Return the (x, y) coordinate for the center point of the cell that contains the specified text.  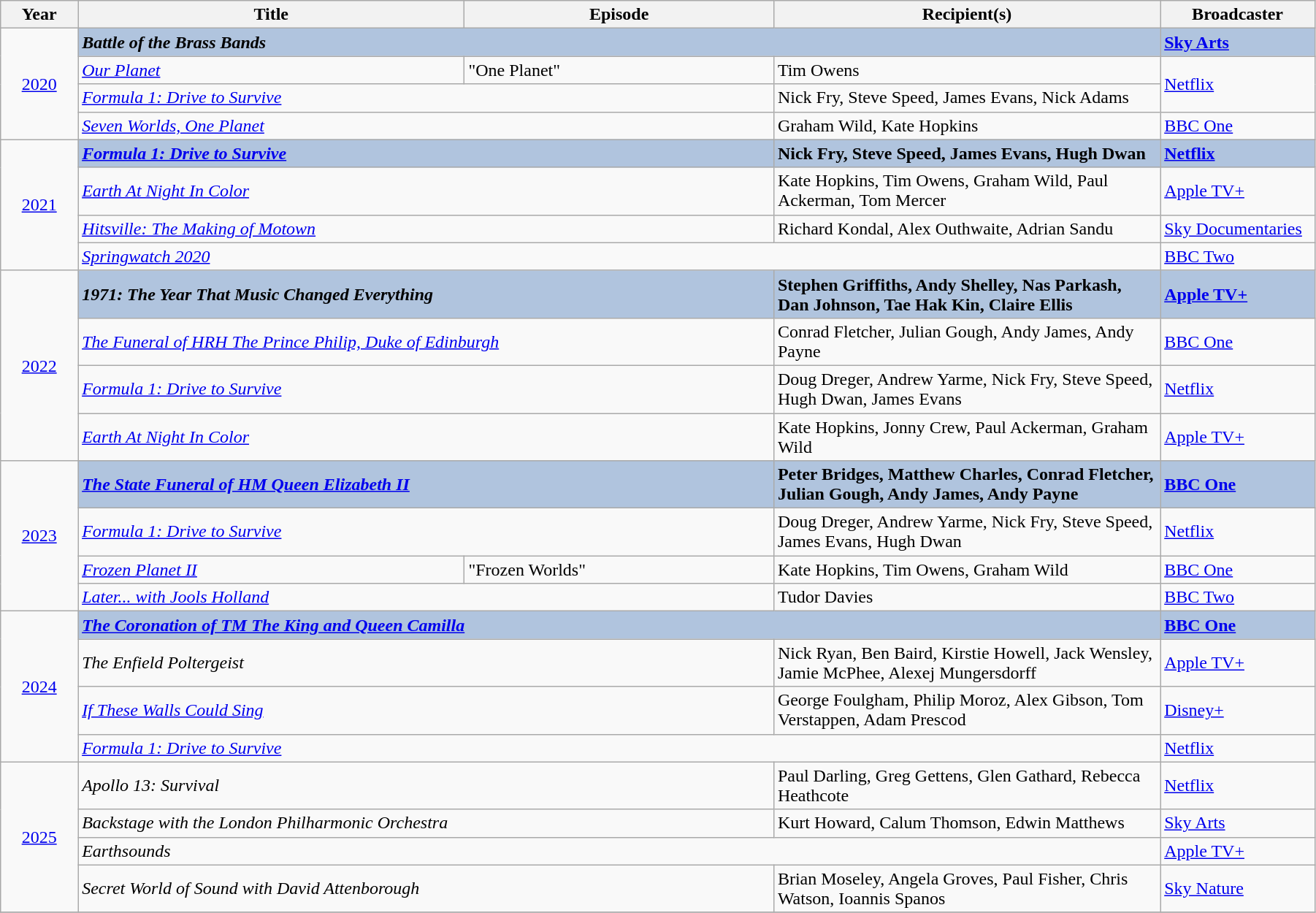
"Frozen Worlds" (619, 570)
Nick Fry, Steve Speed, James Evans, Hugh Dwan (967, 153)
Nick Fry, Steve Speed, James Evans, Nick Adams (967, 98)
Later... with Jools Holland (426, 597)
Kurt Howard, Calum Thomson, Edwin Matthews (967, 823)
The Coronation of TM The King and Queen Camilla (619, 625)
Kate Hopkins, Tim Owens, Graham Wild (967, 570)
Paul Darling, Greg Gettens, Glen Gathard, Rebecca Heathcote (967, 786)
Earthsounds (619, 851)
Battle of the Brass Bands (619, 42)
Stephen Griffiths, Andy Shelley, Nas Parkash, Dan Johnson, Tae Hak Kin, Claire Ellis (967, 294)
Disney+ (1238, 710)
Broadcaster (1238, 15)
Recipient(s) (967, 15)
Brian Moseley, Angela Groves, Paul Fisher, Chris Watson, Ioannis Spanos (967, 888)
Episode (619, 15)
Sky Nature (1238, 888)
Graham Wild, Kate Hopkins (967, 126)
Tim Owens (967, 70)
George Foulgham, Philip Moroz, Alex Gibson, Tom Verstappen, Adam Prescod (967, 710)
2023 (39, 536)
If These Walls Could Sing (426, 710)
2022 (39, 365)
Year (39, 15)
2025 (39, 837)
Title (272, 15)
Kate Hopkins, Jonny Crew, Paul Ackerman, Graham Wild (967, 437)
Seven Worlds, One Planet (426, 126)
Tudor Davies (967, 597)
Backstage with the London Philharmonic Orchestra (426, 823)
Secret World of Sound with David Attenborough (426, 888)
Frozen Planet II (272, 570)
2024 (39, 687)
Apollo 13: Survival (426, 786)
Doug Dreger, Andrew Yarme, Nick Fry, Steve Speed, Hugh Dwan, James Evans (967, 389)
Nick Ryan, Ben Baird, Kirstie Howell, Jack Wensley, Jamie McPhee, Alexej Mungersdorff (967, 663)
Sky Documentaries (1238, 229)
The Enfield Poltergeist (426, 663)
The State Funeral of HM Queen Elizabeth II (426, 485)
Richard Kondal, Alex Outhwaite, Adrian Sandu (967, 229)
"One Planet" (619, 70)
Hitsville: The Making of Motown (426, 229)
Peter Bridges, Matthew Charles, Conrad Fletcher, Julian Gough, Andy James, Andy Payne (967, 485)
Conrad Fletcher, Julian Gough, Andy James, Andy Payne (967, 342)
2020 (39, 84)
Springwatch 2020 (619, 256)
Kate Hopkins, Tim Owens, Graham Wild, Paul Ackerman, Tom Mercer (967, 191)
Our Planet (272, 70)
Doug Dreger, Andrew Yarme, Nick Fry, Steve Speed, James Evans, Hugh Dwan (967, 532)
2021 (39, 205)
The Funeral of HRH The Prince Philip, Duke of Edinburgh (426, 342)
1971: The Year That Music Changed Everything (426, 294)
